Provide the (x, y) coordinate of the cell's center where the given text is located.  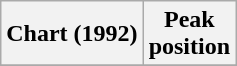
Peakposition (189, 34)
Chart (1992) (72, 34)
